Output the (X, Y) coordinate of the center of the cell containing the given text.  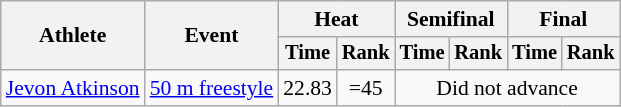
Jevon Atkinson (73, 88)
Did not advance (508, 88)
22.83 (308, 88)
Semifinal (451, 19)
Heat (336, 19)
50 m freestyle (212, 88)
Athlete (73, 36)
Final (563, 19)
=45 (366, 88)
Event (212, 36)
